Output the (x, y) coordinate of the center of the cell containing the given text.  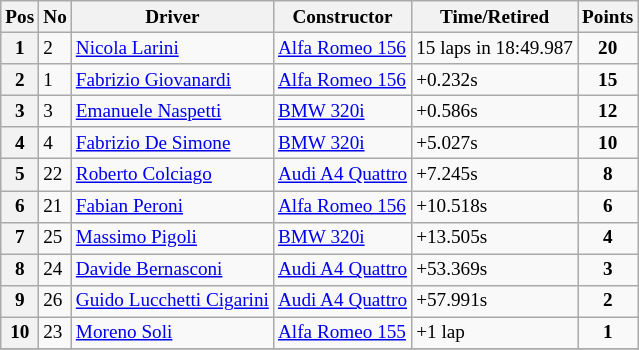
+13.505s (495, 238)
Fabrizio Giovanardi (172, 80)
Emanuele Naspetti (172, 111)
+10.518s (495, 206)
Fabrizio De Simone (172, 143)
12 (608, 111)
25 (56, 238)
+0.586s (495, 111)
5 (20, 175)
Constructor (342, 17)
Guido Lucchetti Cigarini (172, 301)
7 (20, 238)
Driver (172, 17)
15 laps in 18:49.987 (495, 48)
Alfa Romeo 155 (342, 333)
Nicola Larini (172, 48)
Massimo Pigoli (172, 238)
26 (56, 301)
+0.232s (495, 80)
Fabian Peroni (172, 206)
Points (608, 17)
15 (608, 80)
+7.245s (495, 175)
Davide Bernasconi (172, 270)
Roberto Colciago (172, 175)
20 (608, 48)
21 (56, 206)
+53.369s (495, 270)
No (56, 17)
Moreno Soli (172, 333)
Time/Retired (495, 17)
23 (56, 333)
+1 lap (495, 333)
22 (56, 175)
+57.991s (495, 301)
+5.027s (495, 143)
9 (20, 301)
24 (56, 270)
Pos (20, 17)
